Extract the [X, Y] coordinate from the center of the cell holding the provided text.  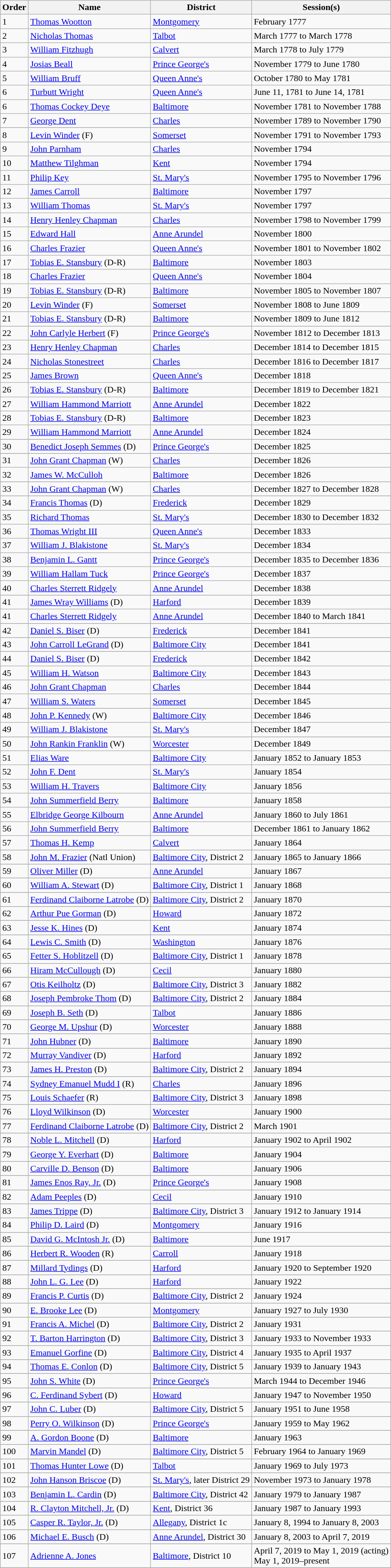
E. Brooke Lee (D) [89, 1310]
January 1867 [321, 871]
105 [14, 1522]
71 [14, 1041]
John M. Frazier (Natl Union) [89, 857]
17 [14, 262]
December 1846 [321, 715]
February 1777 [321, 22]
November 1779 to June 1780 [321, 64]
102 [14, 1480]
January 1987 to January 1993 [321, 1508]
Noble L. Mitchell (D) [89, 1140]
18 [14, 276]
104 [14, 1508]
46 [14, 687]
Thomas Wootton [89, 22]
Baltimore City, District 4 [201, 1353]
50 [14, 744]
March 1901 [321, 1126]
January 1969 to July 1973 [321, 1466]
November 1973 to January 1978 [321, 1480]
John Carroll LeGrand (D) [89, 645]
81 [14, 1183]
51 [14, 758]
53 [14, 786]
Lewis C. Smith (D) [89, 942]
Carville D. Benson (D) [89, 1168]
James W. McCulloh [89, 475]
Baltimore City, District 42 [201, 1494]
January 1924 [321, 1296]
George Y. Everhart (D) [89, 1154]
January 8, 1994 to January 8, 2003 [321, 1522]
98 [14, 1423]
James Carroll [89, 192]
John Grant Chapman [89, 687]
58 [14, 857]
October 1780 to May 1781 [321, 78]
19 [14, 291]
64 [14, 942]
January 1947 to November 1950 [321, 1395]
79 [14, 1154]
November 1795 to November 1796 [321, 177]
25 [14, 375]
Benedict Joseph Semmes (D) [89, 446]
Perry O. Wilkinson (D) [89, 1423]
January 1872 [321, 914]
28 [14, 418]
John C. Luber (D) [89, 1409]
100 [14, 1452]
January 1878 [321, 956]
Arthur Pue Gorman (D) [89, 914]
99 [14, 1437]
John L. G. Lee (D) [89, 1282]
December 1845 [321, 701]
December 1827 to December 1828 [321, 489]
November 1791 to November 1793 [321, 135]
December 1838 [321, 588]
William S. Waters [89, 701]
December 1822 [321, 404]
74 [14, 1084]
January 1854 [321, 772]
39 [14, 574]
106 [14, 1537]
November 1781 to November 1788 [321, 106]
January 1894 [321, 1069]
4 [14, 64]
William H. Watson [89, 673]
March 1777 to March 1778 [321, 36]
December 1847 [321, 730]
Josias Beall [89, 64]
January 1860 to July 1861 [321, 814]
June 11, 1781 to June 14, 1781 [321, 92]
John Rankin Franklin (W) [89, 744]
67 [14, 984]
November 1808 to June 1809 [321, 305]
June 1917 [321, 1239]
December 1844 [321, 687]
95 [14, 1381]
Fetter S. Hoblitzell (D) [89, 956]
84 [14, 1225]
January 1886 [321, 1013]
A. Gordon Boone (D) [89, 1437]
16 [14, 248]
Matthew Tilghman [89, 163]
76 [14, 1112]
57 [14, 843]
63 [14, 928]
Order [14, 7]
37 [14, 545]
Carroll [201, 1253]
Sydney Emanuel Mudd I (R) [89, 1084]
John F. Dent [89, 772]
John Parnham [89, 149]
92 [14, 1338]
December 1842 [321, 659]
November 1800 [321, 234]
January 1933 to November 1933 [321, 1338]
Thomas Wright III [89, 531]
62 [14, 914]
85 [14, 1239]
December 1819 to December 1821 [321, 389]
David G. McIntosh Jr. (D) [89, 1239]
Turbutt Wright [89, 92]
December 1834 [321, 545]
January 1870 [321, 900]
George Dent [89, 121]
5 [14, 78]
24 [14, 361]
December 1829 [321, 503]
December 1861 to January 1862 [321, 828]
January 1912 to January 1914 [321, 1211]
61 [14, 900]
Michael E. Busch (D) [89, 1537]
49 [14, 730]
36 [14, 531]
Nicholas Stonestreet [89, 361]
James Wray Williams (D) [89, 602]
86 [14, 1253]
John Hubner (D) [89, 1041]
March 1778 to July 1779 [321, 50]
November 1803 [321, 262]
James Trippe (D) [89, 1211]
68 [14, 998]
Thomas Cockey Deye [89, 106]
John P. Kennedy (W) [89, 715]
January 1896 [321, 1084]
21 [14, 319]
Benjamin L. Cardin (D) [89, 1494]
December 1840 to March 1841 [321, 616]
14 [14, 220]
St. Mary's, later District 29 [201, 1480]
22 [14, 333]
82 [14, 1197]
January 1868 [321, 885]
3 [14, 50]
59 [14, 871]
Francis A. Michel (D) [89, 1324]
88 [14, 1282]
Kent, District 36 [201, 1508]
December 1824 [321, 432]
December 1830 to December 1832 [321, 517]
R. Clayton Mitchell, Jr. (D) [89, 1508]
Emanuel Gorfine (D) [89, 1353]
52 [14, 772]
Oliver Miller (D) [89, 871]
Marvin Mandel (D) [89, 1452]
Philip Key [89, 177]
91 [14, 1324]
Edward Hall [89, 234]
77 [14, 1126]
103 [14, 1494]
Baltimore, District 10 [201, 1556]
Adam Peeples (D) [89, 1197]
20 [14, 305]
John Hanson Briscoe (D) [89, 1480]
December 1843 [321, 673]
January 1918 [321, 1253]
47 [14, 701]
69 [14, 1013]
Hiram McCullough (D) [89, 970]
101 [14, 1466]
Louis Schaefer (R) [89, 1098]
Adrienne A. Jones [89, 1556]
Millard Tydings (D) [89, 1267]
38 [14, 559]
34 [14, 503]
60 [14, 885]
Anne Arundel, District 30 [201, 1537]
23 [14, 347]
March 1944 to December 1946 [321, 1381]
February 1964 to January 1969 [321, 1452]
Washington [201, 942]
January 1935 to April 1937 [321, 1353]
Murray Vandiver (D) [89, 1055]
2 [14, 36]
1 [14, 22]
January 1959 to May 1962 [321, 1423]
Joseph B. Seth (D) [89, 1013]
William Bruff [89, 78]
11 [14, 177]
December 1837 [321, 574]
12 [14, 192]
January 1902 to April 1902 [321, 1140]
January 1888 [321, 1027]
90 [14, 1310]
January 1852 to January 1853 [321, 758]
January 1916 [321, 1225]
December 1823 [321, 418]
Casper R. Taylor, Jr. (D) [89, 1522]
April 7, 2019 to May 1, 2019 (acting)May 1, 2019–present [321, 1556]
January 1874 [321, 928]
January 8, 2003 to April 7, 2019 [321, 1537]
Allegany, District 1c [201, 1522]
107 [14, 1556]
November 1801 to November 1802 [321, 248]
44 [14, 659]
10 [14, 163]
40 [14, 588]
January 1880 [321, 970]
November 1809 to June 1812 [321, 319]
January 1892 [321, 1055]
Thomas Hunter Lowe (D) [89, 1466]
January 1882 [321, 984]
January 1920 to September 1920 [321, 1267]
Otis Keilholtz (D) [89, 984]
November 1812 to December 1813 [321, 333]
32 [14, 475]
66 [14, 970]
9 [14, 149]
George M. Upshur (D) [89, 1027]
December 1818 [321, 375]
C. Ferdinand Sybert (D) [89, 1395]
John Carlyle Herbert (F) [89, 333]
December 1833 [321, 531]
56 [14, 828]
29 [14, 432]
Thomas E. Conlon (D) [89, 1367]
William Thomas [89, 206]
73 [14, 1069]
Benjamin L. Gantt [89, 559]
December 1816 to December 1817 [321, 361]
Elias Ware [89, 758]
Elbridge George Kilbourn [89, 814]
November 1805 to November 1807 [321, 291]
78 [14, 1140]
7 [14, 121]
January 1900 [321, 1112]
Thomas H. Kemp [89, 843]
97 [14, 1409]
January 1884 [321, 998]
William Hallam Tuck [89, 574]
80 [14, 1168]
William H. Travers [89, 786]
27 [14, 404]
Name [89, 7]
Francis P. Curtis (D) [89, 1296]
83 [14, 1211]
William Fitzhugh [89, 50]
January 1904 [321, 1154]
James H. Preston (D) [89, 1069]
January 1922 [321, 1282]
48 [14, 715]
Richard Thomas [89, 517]
District [201, 7]
December 1835 to December 1836 [321, 559]
John S. White (D) [89, 1381]
January 1963 [321, 1437]
November 1798 to November 1799 [321, 220]
30 [14, 446]
T. Barton Harrington (D) [89, 1338]
54 [14, 800]
93 [14, 1353]
January 1898 [321, 1098]
94 [14, 1367]
13 [14, 206]
26 [14, 389]
December 1814 to December 1815 [321, 347]
January 1939 to January 1943 [321, 1367]
Jesse K. Hines (D) [89, 928]
January 1864 [321, 843]
William A. Stewart (D) [89, 885]
January 1931 [321, 1324]
Herbert R. Wooden (R) [89, 1253]
42 [14, 631]
January 1890 [321, 1041]
96 [14, 1395]
December 1825 [321, 446]
89 [14, 1296]
87 [14, 1267]
January 1979 to January 1987 [321, 1494]
35 [14, 517]
November 1804 [321, 276]
45 [14, 673]
January 1856 [321, 786]
Nicholas Thomas [89, 36]
75 [14, 1098]
Francis Thomas (D) [89, 503]
James Enos Ray, Jr. (D) [89, 1183]
January 1876 [321, 942]
January 1858 [321, 800]
55 [14, 814]
Lloyd Wilkinson (D) [89, 1112]
72 [14, 1055]
James Brown [89, 375]
December 1849 [321, 744]
December 1839 [321, 602]
65 [14, 956]
Philip D. Laird (D) [89, 1225]
January 1865 to January 1866 [321, 857]
43 [14, 645]
Session(s) [321, 7]
31 [14, 461]
January 1951 to June 1958 [321, 1409]
Joseph Pembroke Thom (D) [89, 998]
November 1789 to November 1790 [321, 121]
January 1927 to July 1930 [321, 1310]
January 1910 [321, 1197]
70 [14, 1027]
January 1906 [321, 1168]
33 [14, 489]
January 1908 [321, 1183]
8 [14, 135]
15 [14, 234]
